Return [X, Y] of the center of cell containing provided text 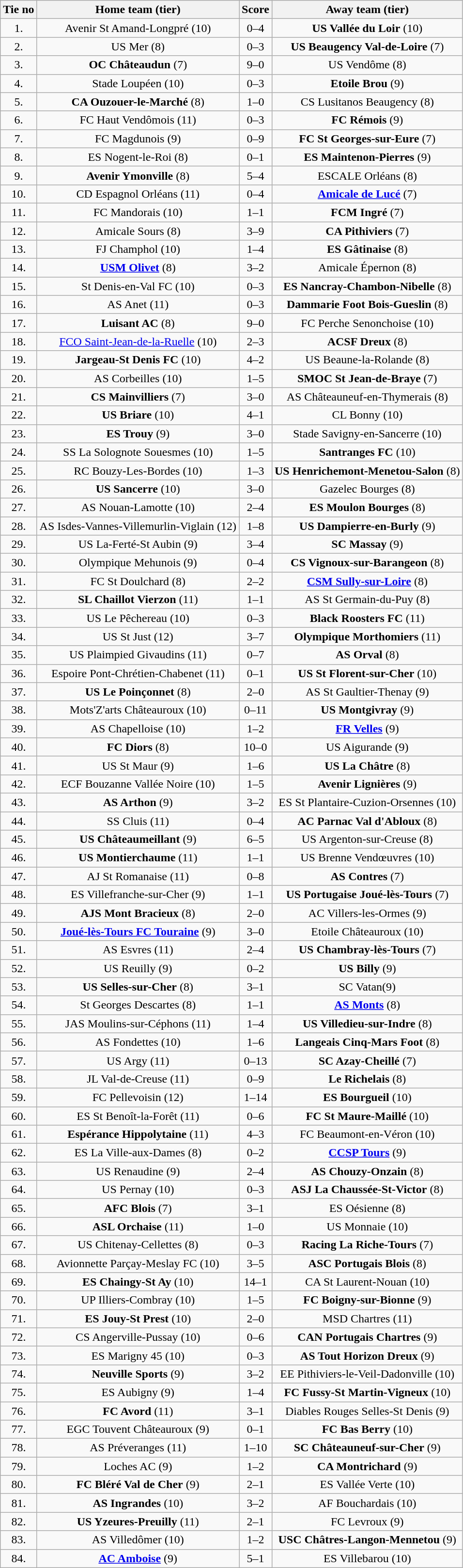
Neuville Sports (9) [138, 1374]
AJS Mont Bracieux (8) [138, 913]
29. [18, 544]
36. [18, 673]
US Aigurande (9) [367, 747]
SC Massay (9) [367, 544]
7. [18, 139]
Racing La Riche-Tours (7) [367, 1245]
SMOC St Jean-de-Braye (7) [367, 378]
59. [18, 1097]
Espoire Pont-Chrétien-Chabenet (11) [138, 673]
US Châteaumeillant (9) [138, 839]
AS Châteauneuf-en-Thymerais (8) [367, 397]
Amicale Sours (8) [138, 231]
FC Beaumont-en-Véron (10) [367, 1134]
US Le Pêchereau (10) [138, 618]
22. [18, 415]
AS Villedômer (10) [138, 1540]
US Montgivray (9) [367, 710]
21. [18, 397]
10–0 [256, 747]
US Mer (8) [138, 47]
Olympique Mehunois (9) [138, 563]
1–3 [256, 470]
27. [18, 507]
83. [18, 1540]
US St Florent-sur-Cher (10) [367, 673]
56. [18, 1042]
AS Corbeilles (10) [138, 378]
48. [18, 895]
4–1 [256, 415]
FC Magdunois (9) [138, 139]
JAS Moulins-sur-Céphons (11) [138, 1024]
18. [18, 342]
63. [18, 1171]
SL Chaillot Vierzon (11) [138, 600]
Amicale de Lucé (7) [367, 194]
US Argenton-sur-Creuse (8) [367, 839]
CD Espagnol Orléans (11) [138, 194]
US Pernay (10) [138, 1190]
AC Villers-les-Ormes (9) [367, 913]
2–3 [256, 342]
US Yzeures-Preuilly (11) [138, 1521]
65. [18, 1208]
52. [18, 968]
US Villedieu-sur-Indre (8) [367, 1024]
US Plaimpied Givaudins (11) [138, 655]
FC Rémois (9) [367, 120]
4–2 [256, 360]
9. [18, 175]
62. [18, 1153]
3–5 [256, 1263]
US Beaune-la-Rolande (8) [367, 360]
AS Arthon (9) [138, 802]
Tie no [18, 10]
31. [18, 581]
ES St Benoît-la-Forêt (11) [138, 1116]
54. [18, 1005]
ES Jouy-St Prest (10) [138, 1319]
ASL Orchaise (11) [138, 1226]
1. [18, 28]
SC Azay-Cheillé (7) [367, 1060]
St Denis-en-Val FC (10) [138, 286]
OC Châteaudun (7) [138, 65]
CS Vignoux-sur-Barangeon (8) [367, 563]
AS Fondettes (10) [138, 1042]
0–11 [256, 710]
CS Angerville-Pussay (10) [138, 1337]
2–2 [256, 581]
ESCALE Orléans (8) [367, 175]
25. [18, 470]
3–7 [256, 637]
AS St Germain-du-Puy (8) [367, 600]
57. [18, 1060]
23. [18, 434]
CS Lusitanos Beaugency (8) [367, 102]
AS Chapelloise (10) [138, 729]
AS Contres (7) [367, 876]
ES Oésienne (8) [367, 1208]
2. [18, 47]
FC St Georges-sur-Eure (7) [367, 139]
20. [18, 378]
8. [18, 157]
Langeais Cinq-Mars Foot (8) [367, 1042]
Espérance Hippolytaine (11) [138, 1134]
11. [18, 212]
MSD Chartres (11) [367, 1319]
30. [18, 563]
St Georges Descartes (8) [138, 1005]
71. [18, 1319]
ACSF Dreux (8) [367, 342]
43. [18, 802]
6. [18, 120]
79. [18, 1466]
15. [18, 286]
Etoile Brou (9) [367, 83]
55. [18, 1024]
32. [18, 600]
4. [18, 83]
CA St Laurent-Nouan (10) [367, 1282]
35. [18, 655]
61. [18, 1134]
Mots'Z'arts Châteauroux (10) [138, 710]
FCM Ingré (7) [367, 212]
FC Avord (11) [138, 1411]
ES Villefranche-sur-Cher (9) [138, 895]
Stade Savigny-en-Sancerre (10) [367, 434]
US Henrichemont-Menetou-Salon (8) [367, 470]
US Chitenay-Cellettes (8) [138, 1245]
5. [18, 102]
ES Aubigny (9) [138, 1392]
1–14 [256, 1097]
Away team (tier) [367, 10]
Olympique Morthomiers (11) [367, 637]
Jargeau-St Denis FC (10) [138, 360]
68. [18, 1263]
50. [18, 931]
12. [18, 231]
Le Richelais (8) [367, 1079]
AF Bouchardais (10) [367, 1503]
1–8 [256, 526]
26. [18, 489]
ES Marigny 45 (10) [138, 1355]
US St Maur (9) [138, 765]
ES La Ville-aux-Dames (8) [138, 1153]
FC Bas Berry (10) [367, 1429]
ES Vallée Verte (10) [367, 1485]
Stade Loupéen (10) [138, 83]
49. [18, 913]
6–5 [256, 839]
17. [18, 323]
44. [18, 821]
CAN Portugais Chartres (9) [367, 1337]
69. [18, 1282]
ES Gâtinaise (8) [367, 249]
41. [18, 765]
FCO Saint-Jean-de-la-Ruelle (10) [138, 342]
FC Mandorais (10) [138, 212]
5–4 [256, 175]
AS Monts (8) [367, 1005]
67. [18, 1245]
AC Amboise (9) [138, 1558]
ES St Plantaire-Cuzion-Orsennes (10) [367, 802]
58. [18, 1079]
39. [18, 729]
AS Isdes-Vannes-Villemurlin-Viglain (12) [138, 526]
EE Pithiviers-le-Veil-Dadonville (10) [367, 1374]
Home team (tier) [138, 10]
AS Nouan-Lamotte (10) [138, 507]
Etoile Châteauroux (10) [367, 931]
40. [18, 747]
US Argy (11) [138, 1060]
51. [18, 950]
CSM Sully-sur-Loire (8) [367, 581]
Avenir Ymonville (8) [138, 175]
24. [18, 452]
USC Châtres-Langon-Mennetou (9) [367, 1540]
53. [18, 987]
FC St Maure-Maillé (10) [367, 1116]
CS Mainvilliers (7) [138, 397]
US Chambray-lès-Tours (7) [367, 950]
70. [18, 1300]
US Montierchaume (11) [138, 858]
84. [18, 1558]
AS Chouzy-Onzain (8) [367, 1171]
AS Esvres (11) [138, 950]
Joué-lès-Tours FC Touraine (9) [138, 931]
Loches AC (9) [138, 1466]
75. [18, 1392]
Gazelec Bourges (8) [367, 489]
42. [18, 784]
AFC Blois (7) [138, 1208]
47. [18, 876]
76. [18, 1411]
0–8 [256, 876]
4–3 [256, 1134]
45. [18, 839]
AC Parnac Val d'Abloux (8) [367, 821]
37. [18, 692]
Avenir St Amand-Longpré (10) [138, 28]
FC Fussy-St Martin-Vigneux (10) [367, 1392]
Avionnette Parçay-Meslay FC (10) [138, 1263]
0–7 [256, 655]
ASC Portugais Blois (8) [367, 1263]
ES Chaingy-St Ay (10) [138, 1282]
US Le Poinçonnet (8) [138, 692]
CL Bonny (10) [367, 415]
16. [18, 305]
JL Val-de-Creuse (11) [138, 1079]
FC Bléré Val de Cher (9) [138, 1485]
ES Moulon Bourges (8) [367, 507]
US Selles-sur-Cher (8) [138, 987]
FC Perche Senonchoise (10) [367, 323]
FR Velles (9) [367, 729]
74. [18, 1374]
34. [18, 637]
77. [18, 1429]
3–9 [256, 231]
Santranges FC (10) [367, 452]
FC Pellevoisin (12) [138, 1097]
Diables Rouges Selles-St Denis (9) [367, 1411]
3. [18, 65]
73. [18, 1355]
28. [18, 526]
82. [18, 1521]
78. [18, 1448]
ECF Bouzanne Vallée Noire (10) [138, 784]
60. [18, 1116]
AS St Gaultier-Thenay (9) [367, 692]
ES Trouy (9) [138, 434]
FC St Doulchard (8) [138, 581]
81. [18, 1503]
AS Orval (8) [367, 655]
ES Nogent-le-Roi (8) [138, 157]
AS Préveranges (11) [138, 1448]
US Briare (10) [138, 415]
AJ St Romanaise (11) [138, 876]
72. [18, 1337]
1–10 [256, 1448]
19. [18, 360]
SS La Solognote Souesmes (10) [138, 452]
Black Roosters FC (11) [367, 618]
46. [18, 858]
ES Nancray-Chambon-Nibelle (8) [367, 286]
33. [18, 618]
FC Levroux (9) [367, 1521]
14–1 [256, 1282]
5–1 [256, 1558]
0–13 [256, 1060]
ASJ La Chaussée-St-Victor (8) [367, 1190]
13. [18, 249]
3–4 [256, 544]
US Brenne Vendœuvres (10) [367, 858]
US Renaudine (9) [138, 1171]
RC Bouzy-Les-Bordes (10) [138, 470]
SS Cluis (11) [138, 821]
US St Just (12) [138, 637]
FC Boigny-sur-Bionne (9) [367, 1300]
14. [18, 268]
CA Ouzouer-le-Marché (8) [138, 102]
Luisant AC (8) [138, 323]
US Portugaise Joué-lès-Tours (7) [367, 895]
AS Ingrandes (10) [138, 1503]
10. [18, 194]
UP Illiers-Combray (10) [138, 1300]
ES Villebarou (10) [367, 1558]
US Monnaie (10) [367, 1226]
AS Tout Horizon Dreux (9) [367, 1355]
FC Diors (8) [138, 747]
US Dampierre-en-Burly (9) [367, 526]
USM Olivet (8) [138, 268]
US Sancerre (10) [138, 489]
CA Montrichard (9) [367, 1466]
ES Maintenon-Pierres (9) [367, 157]
SC Vatan(9) [367, 987]
80. [18, 1485]
ES Bourgueil (10) [367, 1097]
CA Pithiviers (7) [367, 231]
CCSP Tours (9) [367, 1153]
Avenir Lignières (9) [367, 784]
US Reuilly (9) [138, 968]
38. [18, 710]
US Vendôme (8) [367, 65]
US La-Ferté-St Aubin (9) [138, 544]
Amicale Épernon (8) [367, 268]
AS Anet (11) [138, 305]
EGC Touvent Châteauroux (9) [138, 1429]
66. [18, 1226]
US Vallée du Loir (10) [367, 28]
64. [18, 1190]
US Beaugency Val-de-Loire (7) [367, 47]
US Billy (9) [367, 968]
SC Châteauneuf-sur-Cher (9) [367, 1448]
FC Haut Vendômois (11) [138, 120]
Score [256, 10]
FJ Champhol (10) [138, 249]
Dammarie Foot Bois-Gueslin (8) [367, 305]
US La Châtre (8) [367, 765]
